Detect which cell encompasses the target text, then output its [X, Y] center coordinate. 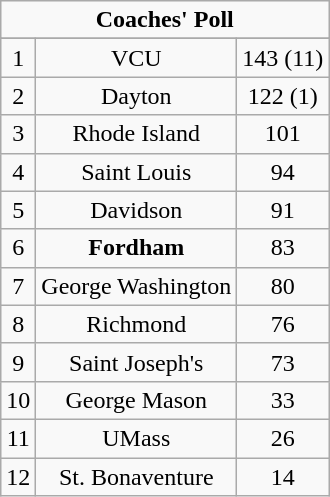
76 [283, 324]
94 [283, 172]
2 [18, 96]
Saint Louis [136, 172]
10 [18, 400]
Saint Joseph's [136, 362]
73 [283, 362]
1 [18, 58]
VCU [136, 58]
14 [283, 477]
Richmond [136, 324]
122 (1) [283, 96]
91 [283, 210]
11 [18, 438]
101 [283, 134]
Davidson [136, 210]
143 (11) [283, 58]
80 [283, 286]
4 [18, 172]
83 [283, 248]
12 [18, 477]
5 [18, 210]
UMass [136, 438]
Dayton [136, 96]
33 [283, 400]
3 [18, 134]
George Mason [136, 400]
8 [18, 324]
6 [18, 248]
7 [18, 286]
Fordham [136, 248]
George Washington [136, 286]
St. Bonaventure [136, 477]
Rhode Island [136, 134]
Coaches' Poll [165, 20]
26 [283, 438]
9 [18, 362]
